Capture the cell that displays the provided text and extract its (x, y) central coordinate. 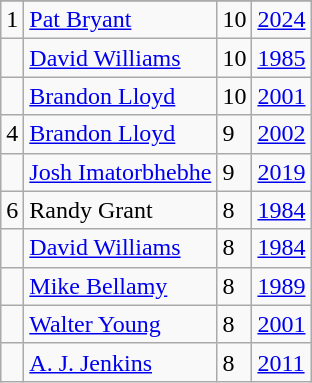
Pat Bryant (120, 20)
4 (12, 134)
Walter Young (120, 324)
Josh Imatorbhebhe (120, 172)
1985 (282, 58)
Randy Grant (120, 210)
A. J. Jenkins (120, 362)
6 (12, 210)
1 (12, 20)
2011 (282, 362)
2002 (282, 134)
Mike Bellamy (120, 286)
2024 (282, 20)
2019 (282, 172)
1989 (282, 286)
